Locate the cell with the specified text and output its (X, Y) center coordinate. 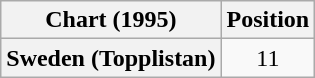
Chart (1995) (111, 20)
Position (268, 20)
Sweden (Topplistan) (111, 58)
11 (268, 58)
